Detect which cell encompasses the target text, then output its [x, y] center coordinate. 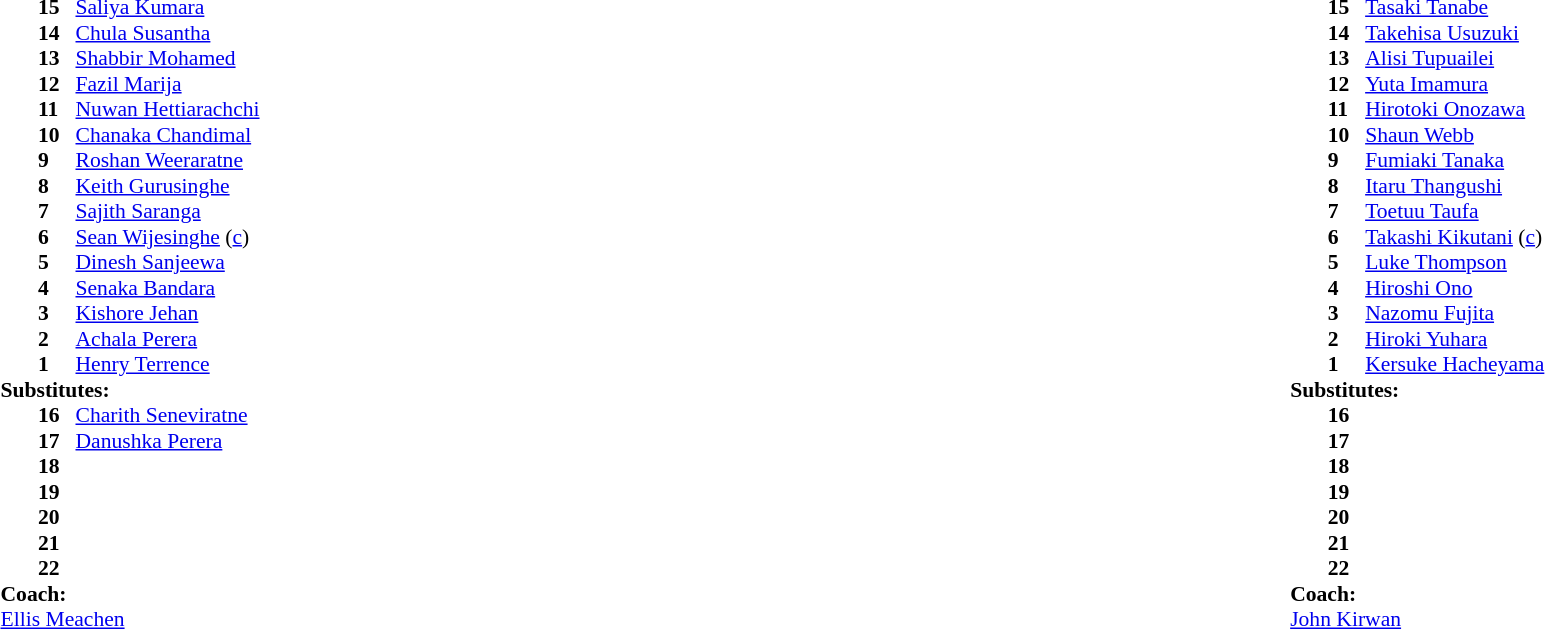
Sajith Saranga [168, 211]
Luke Thompson [1454, 263]
Yuta Imamura [1454, 84]
Nuwan Hettiarachchi [168, 109]
Charith Seneviratne [168, 415]
Keith Gurusinghe [168, 186]
Shaun Webb [1454, 135]
Roshan Weeraratne [168, 161]
Chula Susantha [168, 33]
Sean Wijesinghe (c) [168, 237]
Shabbir Mohamed [168, 59]
Toetuu Taufa [1454, 211]
Itaru Thangushi [1454, 186]
Hiroki Yuhara [1454, 339]
Takashi Kikutani (c) [1454, 237]
Kersuke Hacheyama [1454, 365]
Hiroshi Ono [1454, 288]
Dinesh Sanjeewa [168, 263]
Nazomu Fujita [1454, 313]
Fumiaki Tanaka [1454, 161]
Kishore Jehan [168, 313]
Henry Terrence [168, 365]
Hirotoki Onozawa [1454, 109]
Senaka Bandara [168, 288]
Achala Perera [168, 339]
Chanaka Chandimal [168, 135]
Takehisa Usuzuki [1454, 33]
Danushka Perera [168, 441]
Alisi Tupuailei [1454, 59]
Fazil Marija [168, 84]
